Return the [x, y] coordinate for the center point of the cell that contains the specified text.  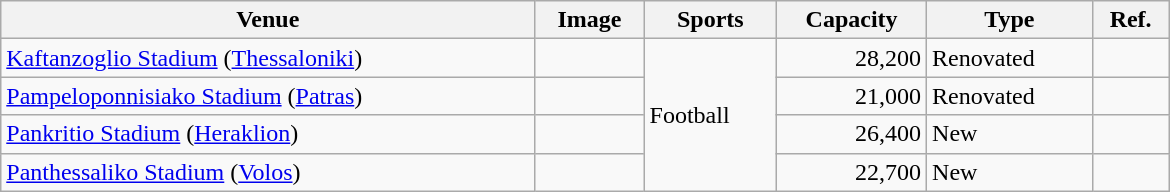
Pankritio Stadium (Heraklion) [268, 134]
Ref. [1130, 20]
Kaftanzoglio Stadium (Thessaloniki) [268, 58]
21,000 [852, 96]
Image [590, 20]
Football [710, 115]
Panthessaliko Stadium (Volos) [268, 172]
26,400 [852, 134]
Sports [710, 20]
Capacity [852, 20]
Venue [268, 20]
28,200 [852, 58]
Pampeloponnisiako Stadium (Patras) [268, 96]
22,700 [852, 172]
Type [1010, 20]
